Return (X, Y) of the center of cell containing provided text 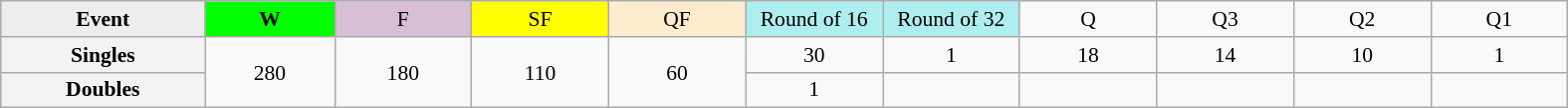
180 (403, 72)
110 (541, 72)
Q1 (1499, 19)
Q3 (1226, 19)
Event (104, 19)
Singles (104, 55)
W (270, 19)
280 (270, 72)
14 (1226, 55)
Q (1088, 19)
Q2 (1362, 19)
Round of 32 (951, 19)
60 (677, 72)
QF (677, 19)
F (403, 19)
Doubles (104, 90)
SF (541, 19)
30 (814, 55)
Round of 16 (814, 19)
10 (1362, 55)
18 (1088, 55)
